Return [x, y] of the center of cell containing provided text 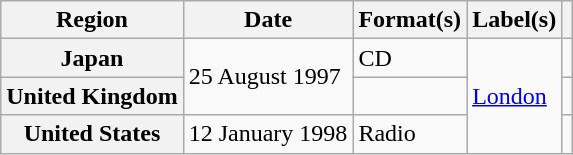
United Kingdom [92, 96]
Region [92, 20]
25 August 1997 [268, 77]
United States [92, 134]
CD [410, 58]
Japan [92, 58]
London [514, 96]
Format(s) [410, 20]
Label(s) [514, 20]
Radio [410, 134]
12 January 1998 [268, 134]
Date [268, 20]
